Capture the cell that displays the provided text and extract its [X, Y] central coordinate. 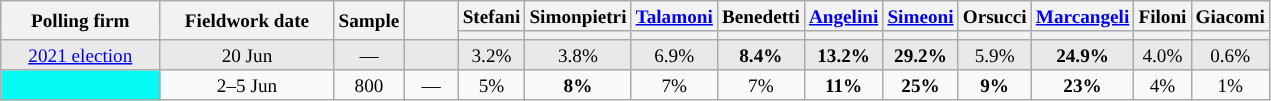
Marcangeli [1082, 16]
Polling firm [80, 20]
4.0% [1162, 55]
23% [1082, 85]
800 [369, 85]
1% [1230, 85]
13.2% [843, 55]
Filoni [1162, 16]
Simonpietri [578, 16]
2–5 Jun [247, 85]
Giacomi [1230, 16]
5% [492, 85]
Talamoni [674, 16]
29.2% [920, 55]
3.2% [492, 55]
5.9% [994, 55]
Sample [369, 20]
20 Jun [247, 55]
11% [843, 85]
Benedetti [760, 16]
24.9% [1082, 55]
9% [994, 85]
Orsucci [994, 16]
Stefani [492, 16]
8.4% [760, 55]
Fieldwork date [247, 20]
6.9% [674, 55]
Simeoni [920, 16]
3.8% [578, 55]
4% [1162, 85]
25% [920, 85]
0.6% [1230, 55]
Angelini [843, 16]
8% [578, 85]
2021 election [80, 55]
